Search for the cell housing the specified text and yield its (X, Y) center coordinate. 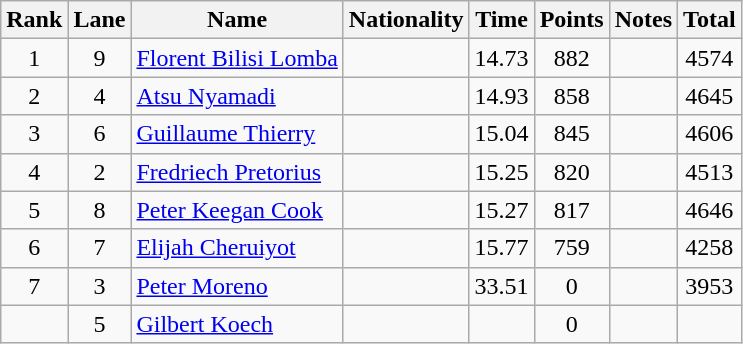
15.27 (502, 210)
4606 (710, 134)
759 (572, 248)
Total (710, 20)
15.25 (502, 172)
Points (572, 20)
4513 (710, 172)
Lane (100, 20)
845 (572, 134)
Fredriech Pretorius (237, 172)
820 (572, 172)
882 (572, 58)
Florent Bilisi Lomba (237, 58)
4574 (710, 58)
858 (572, 96)
Atsu Nyamadi (237, 96)
15.77 (502, 248)
1 (34, 58)
Gilbert Koech (237, 324)
Notes (643, 20)
Name (237, 20)
4646 (710, 210)
14.73 (502, 58)
8 (100, 210)
Nationality (406, 20)
Peter Moreno (237, 286)
3953 (710, 286)
Rank (34, 20)
15.04 (502, 134)
Elijah Cheruiyot (237, 248)
817 (572, 210)
4258 (710, 248)
14.93 (502, 96)
4645 (710, 96)
Time (502, 20)
9 (100, 58)
Guillaume Thierry (237, 134)
Peter Keegan Cook (237, 210)
33.51 (502, 286)
